Identify which cell holds the provided text, then report its [x, y] central coordinate. 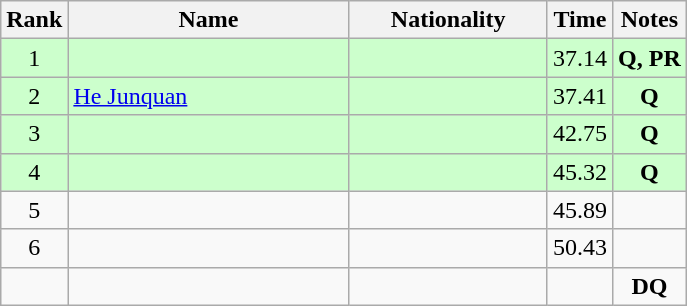
45.89 [580, 210]
42.75 [580, 134]
3 [34, 134]
Notes [650, 20]
50.43 [580, 248]
Rank [34, 20]
He Junquan [208, 96]
6 [34, 248]
45.32 [580, 172]
5 [34, 210]
37.41 [580, 96]
Time [580, 20]
Nationality [448, 20]
DQ [650, 286]
37.14 [580, 58]
Name [208, 20]
Q, PR [650, 58]
2 [34, 96]
1 [34, 58]
4 [34, 172]
